Detect which cell encompasses the target text, then output its [x, y] center coordinate. 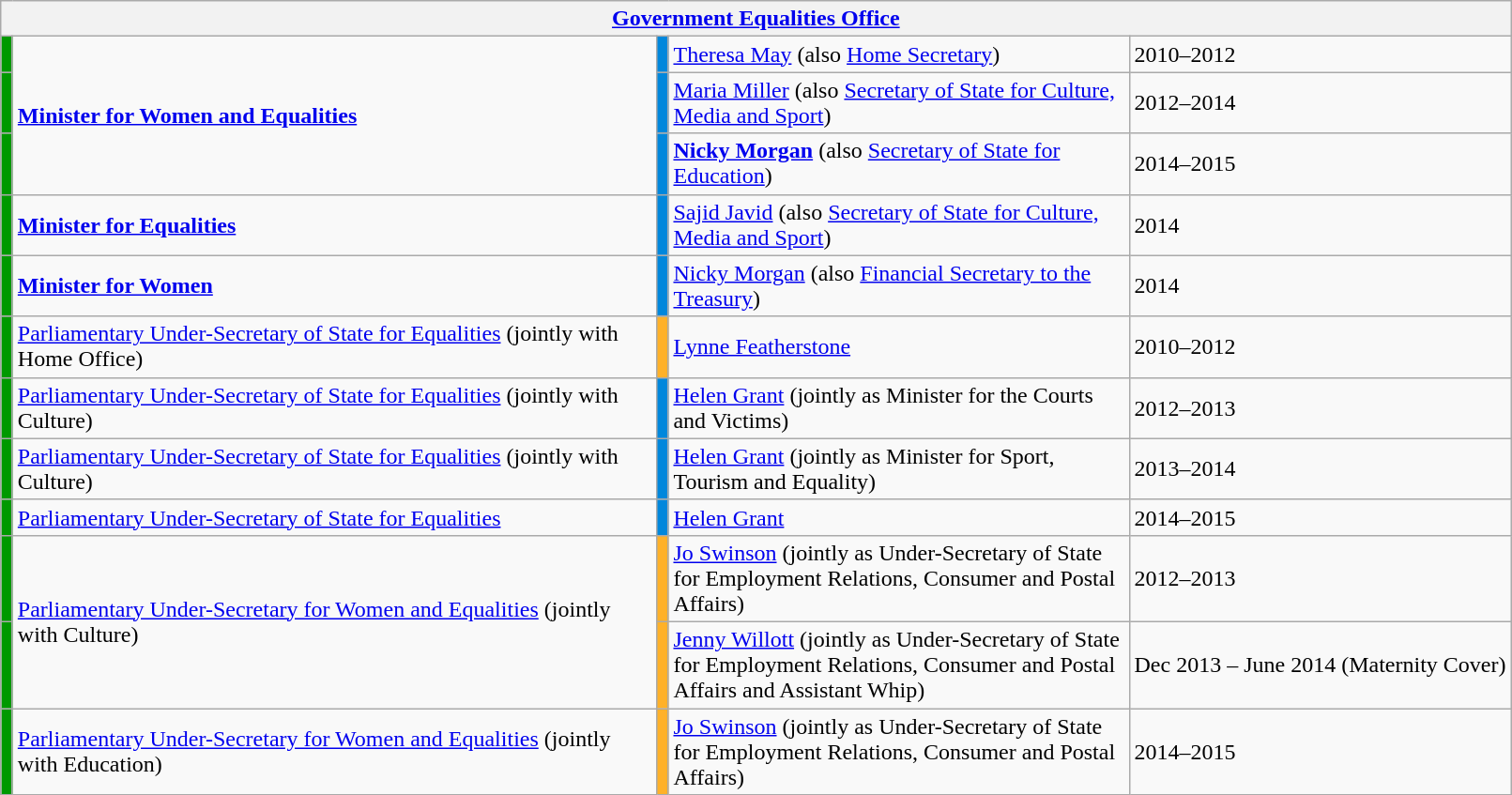
Parliamentary Under-Secretary for Women and Equalities (jointly with Education) [334, 751]
Dec 2013 – June 2014 (Maternity Cover) [1320, 665]
Sajid Javid (also Secretary of State for Culture, Media and Sport) [899, 225]
2013–2014 [1320, 469]
Parliamentary Under-Secretary of State for Equalities [334, 517]
Helen Grant (jointly as Minister for Sport, Tourism and Equality) [899, 469]
Helen Grant (jointly as Minister for the Courts and Victims) [899, 407]
Nicky Morgan (also Secretary of State for Education) [899, 163]
Jenny Willott (jointly as Under-Secretary of State for Employment Relations, Consumer and Postal Affairs and Assistant Whip) [899, 665]
Government Equalities Office [756, 19]
Maria Miller (also Secretary of State for Culture, Media and Sport) [899, 103]
Helen Grant [899, 517]
Minister for Equalities [334, 225]
Minister for Women and Equalities [334, 115]
Parliamentary Under-Secretary for Women and Equalities (jointly with Culture) [334, 621]
Theresa May (also Home Secretary) [899, 54]
Lynne Featherstone [899, 347]
Minister for Women [334, 285]
Nicky Morgan (also Financial Secretary to the Treasury) [899, 285]
2012–2014 [1320, 103]
Parliamentary Under-Secretary of State for Equalities (jointly with Home Office) [334, 347]
